Detect which cell encompasses the target text, then output its [x, y] center coordinate. 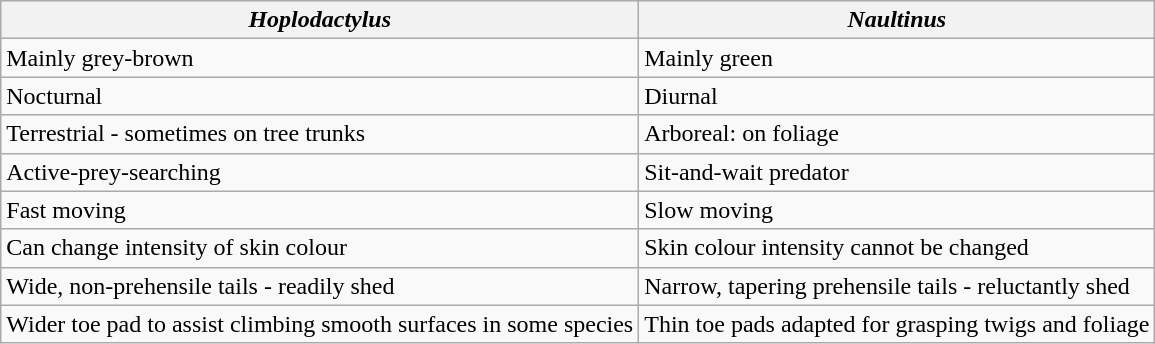
Mainly grey-brown [320, 58]
Narrow, tapering prehensile tails - reluctantly shed [897, 286]
Skin colour intensity cannot be changed [897, 248]
Hoplodactylus [320, 20]
Sit-and-wait predator [897, 172]
Fast moving [320, 210]
Diurnal [897, 96]
Arboreal: on foliage [897, 134]
Naultinus [897, 20]
Can change intensity of skin colour [320, 248]
Thin toe pads adapted for grasping twigs and foliage [897, 324]
Wider toe pad to assist climbing smooth surfaces in some species [320, 324]
Terrestrial - sometimes on tree trunks [320, 134]
Nocturnal [320, 96]
Active-prey-searching [320, 172]
Mainly green [897, 58]
Wide, non-prehensile tails - readily shed [320, 286]
Slow moving [897, 210]
